Find where the given text appears and provide that cell's center as (X, Y) coordinate. 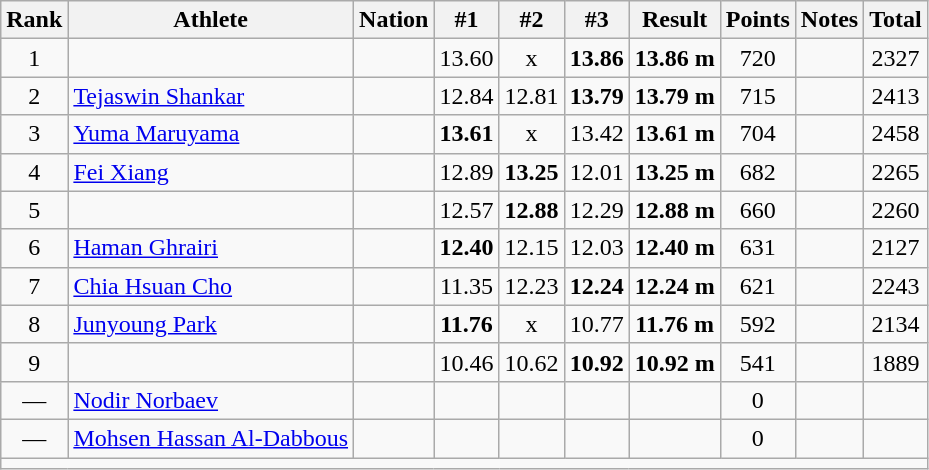
11.76 (466, 324)
Points (758, 20)
10.92 (596, 362)
2265 (896, 172)
#2 (532, 20)
2134 (896, 324)
13.61 m (674, 134)
12.29 (596, 210)
13.25 (532, 172)
12.24 (596, 286)
12.40 (466, 248)
13.61 (466, 134)
7 (34, 286)
1889 (896, 362)
12.88 m (674, 210)
2 (34, 96)
12.40 m (674, 248)
13.86 (596, 58)
13.42 (596, 134)
2243 (896, 286)
10.62 (532, 362)
Tejaswin Shankar (211, 96)
715 (758, 96)
12.57 (466, 210)
660 (758, 210)
4 (34, 172)
Result (674, 20)
Nation (394, 20)
12.84 (466, 96)
13.86 m (674, 58)
720 (758, 58)
11.76 m (674, 324)
9 (34, 362)
592 (758, 324)
13.60 (466, 58)
Nodir Norbaev (211, 400)
#3 (596, 20)
2327 (896, 58)
2458 (896, 134)
Chia Hsuan Cho (211, 286)
Haman Ghrairi (211, 248)
5 (34, 210)
Fei Xiang (211, 172)
621 (758, 286)
704 (758, 134)
12.89 (466, 172)
12.81 (532, 96)
Total (896, 20)
12.23 (532, 286)
541 (758, 362)
631 (758, 248)
6 (34, 248)
Rank (34, 20)
2260 (896, 210)
Athlete (211, 20)
10.46 (466, 362)
3 (34, 134)
Notes (829, 20)
Junyoung Park (211, 324)
10.77 (596, 324)
12.88 (532, 210)
12.01 (596, 172)
12.24 m (674, 286)
12.03 (596, 248)
10.92 m (674, 362)
12.15 (532, 248)
2413 (896, 96)
8 (34, 324)
#1 (466, 20)
13.79 m (674, 96)
13.25 m (674, 172)
1 (34, 58)
682 (758, 172)
Mohsen Hassan Al-Dabbous (211, 438)
2127 (896, 248)
13.79 (596, 96)
11.35 (466, 286)
Yuma Maruyama (211, 134)
